Output the [x, y] coordinate of the center of the cell containing the given text.  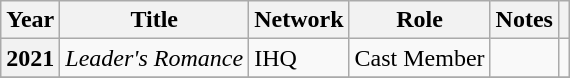
2021 [30, 58]
IHQ [299, 58]
Cast Member [420, 58]
Role [420, 20]
Notes [524, 20]
Year [30, 20]
Network [299, 20]
Title [154, 20]
Leader's Romance [154, 58]
